For the text-containing cell, return its midpoint in [x, y] coordinate format. 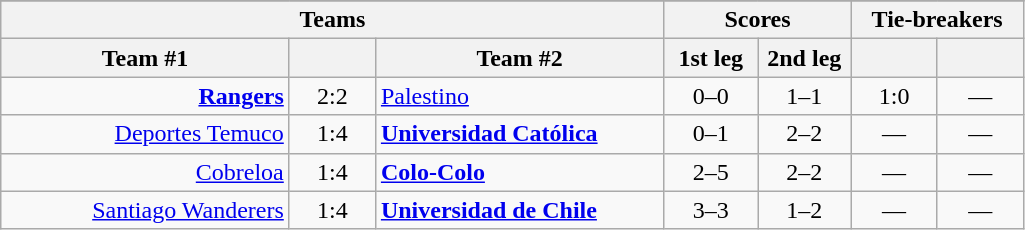
Team #1 [146, 58]
Colo-Colo [520, 172]
Team #2 [520, 58]
Scores [758, 20]
3–3 [711, 210]
1:0 [894, 96]
Universidad de Chile [520, 210]
Rangers [146, 96]
1–1 [805, 96]
2:2 [332, 96]
Deportes Temuco [146, 134]
1st leg [711, 58]
Universidad Católica [520, 134]
0–0 [711, 96]
Cobreloa [146, 172]
0–1 [711, 134]
Tie-breakers [937, 20]
Palestino [520, 96]
2nd leg [805, 58]
Santiago Wanderers [146, 210]
Teams [332, 20]
2–5 [711, 172]
1–2 [805, 210]
